Identify which cell holds the provided text, then report its (X, Y) central coordinate. 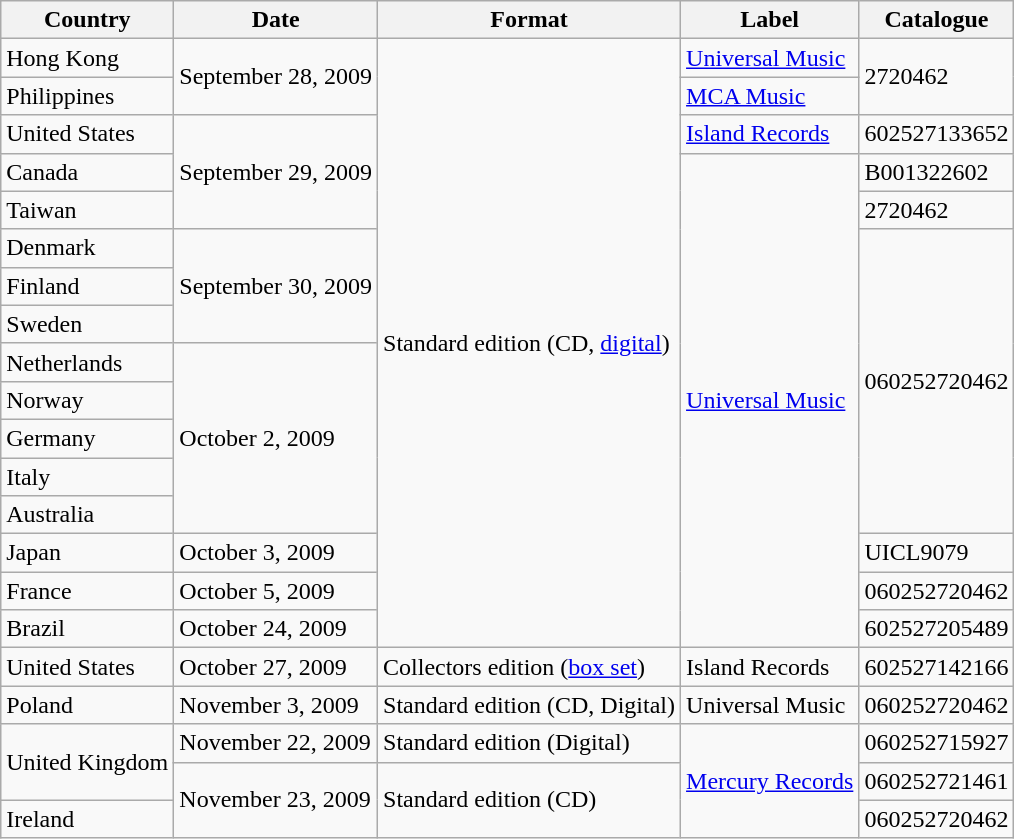
September 30, 2009 (276, 286)
Standard edition (CD, Digital) (530, 705)
Standard edition (Digital) (530, 743)
Standard edition (CD, digital) (530, 344)
Date (276, 20)
602527205489 (936, 629)
Canada (88, 172)
Germany (88, 438)
Taiwan (88, 210)
Australia (88, 515)
060252721461 (936, 781)
Norway (88, 400)
September 28, 2009 (276, 77)
Format (530, 20)
November 23, 2009 (276, 800)
Poland (88, 705)
November 3, 2009 (276, 705)
October 24, 2009 (276, 629)
MCA Music (770, 96)
Hong Kong (88, 58)
Catalogue (936, 20)
602527133652 (936, 134)
Collectors edition (box set) (530, 667)
France (88, 591)
Finland (88, 286)
602527142166 (936, 667)
Standard edition (CD) (530, 800)
Country (88, 20)
October 5, 2009 (276, 591)
Philippines (88, 96)
United Kingdom (88, 762)
Ireland (88, 819)
Mercury Records (770, 781)
Label (770, 20)
November 22, 2009 (276, 743)
October 2, 2009 (276, 438)
Netherlands (88, 362)
Japan (88, 553)
October 27, 2009 (276, 667)
September 29, 2009 (276, 172)
Brazil (88, 629)
Denmark (88, 248)
October 3, 2009 (276, 553)
Sweden (88, 324)
Italy (88, 477)
060252715927 (936, 743)
UICL9079 (936, 553)
B001322602 (936, 172)
